Provide the (X, Y) coordinate of the cell's center where the given text is located.  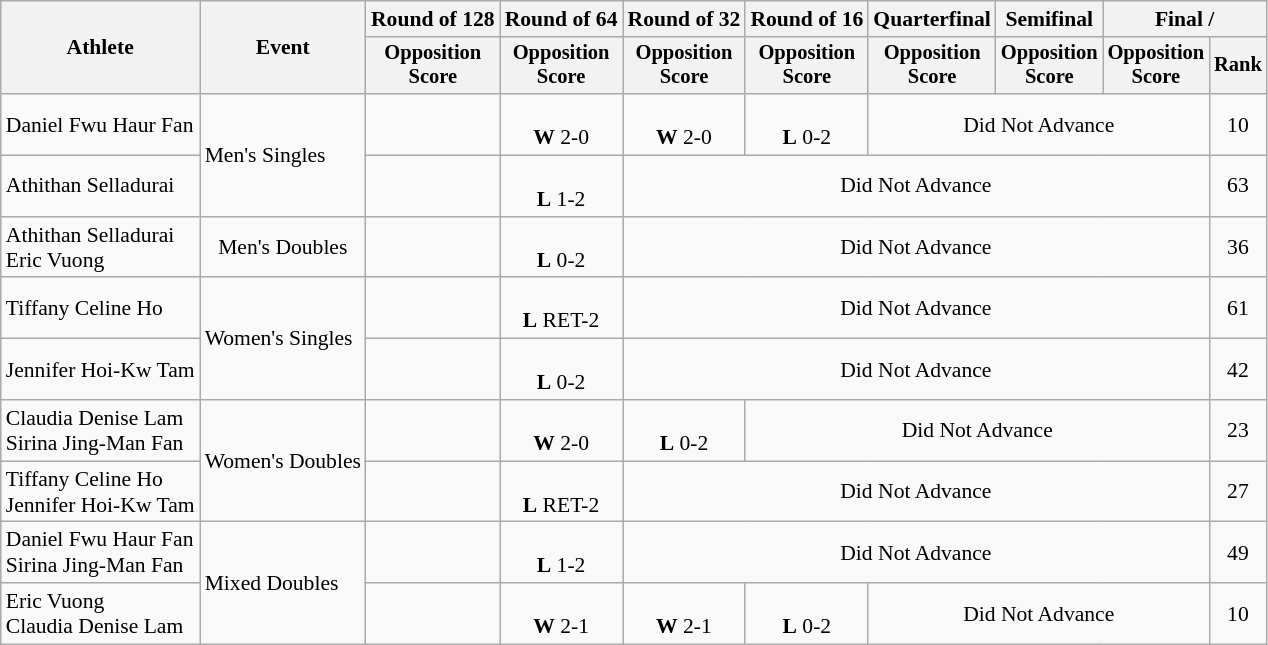
Daniel Fwu Haur FanSirina Jing-Man Fan (100, 552)
63 (1238, 186)
Event (283, 48)
Jennifer Hoi-Kw Tam (100, 370)
Tiffany Celine HoJennifer Hoi-Kw Tam (100, 492)
Tiffany Celine Ho (100, 308)
Round of 128 (433, 19)
Women's Doubles (283, 461)
Eric VuongClaudia Denise Lam (100, 614)
Men's Singles (283, 155)
23 (1238, 430)
Athithan Selladurai (100, 186)
Women's Singles (283, 339)
Athlete (100, 48)
42 (1238, 370)
Round of 16 (806, 19)
Athithan SelladuraiEric Vuong (100, 248)
Rank (1238, 66)
49 (1238, 552)
36 (1238, 248)
Men's Doubles (283, 248)
Mixed Doubles (283, 583)
Round of 32 (684, 19)
27 (1238, 492)
Daniel Fwu Haur Fan (100, 124)
Quarterfinal (932, 19)
Round of 64 (562, 19)
Semifinal (1050, 19)
61 (1238, 308)
Claudia Denise LamSirina Jing-Man Fan (100, 430)
Final / (1185, 19)
